Identify which cell holds the provided text, then report its (X, Y) central coordinate. 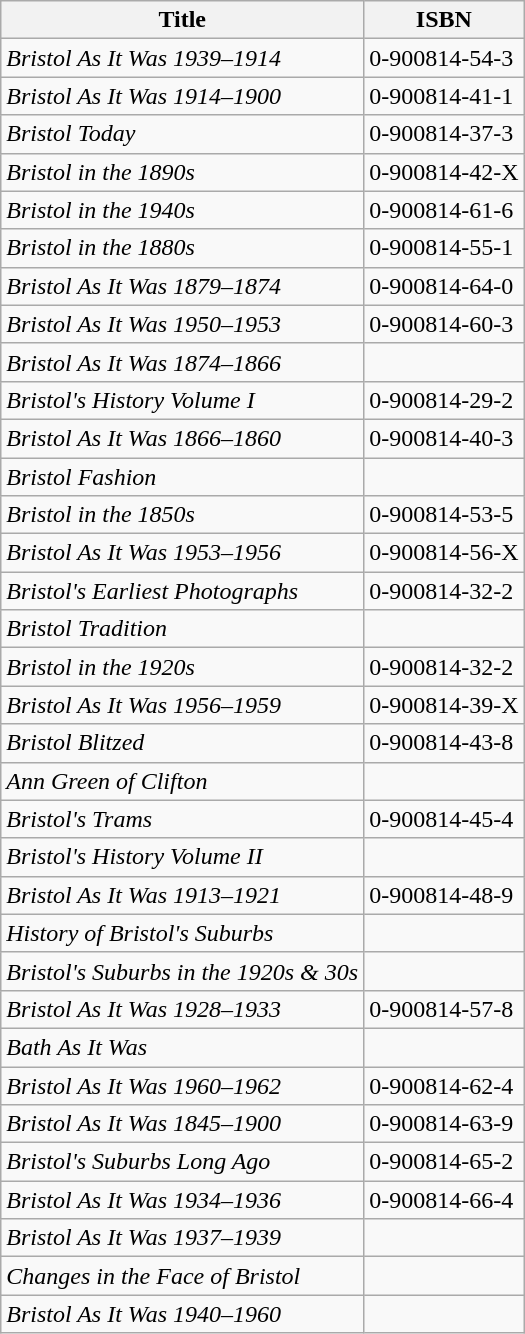
Bristol Fashion (182, 477)
0-900814-39-X (444, 705)
Bristol As It Was 1939–1914 (182, 58)
Bristol As It Was 1845–1900 (182, 1124)
Bristol As It Was 1937–1939 (182, 1238)
Bristol in the 1940s (182, 210)
Bristol As It Was 1950–1953 (182, 324)
0-900814-61-6 (444, 210)
Bristol As It Was 1928–1933 (182, 1009)
0-900814-55-1 (444, 248)
Bristol in the 1920s (182, 667)
0-900814-57-8 (444, 1009)
Title (182, 20)
0-900814-43-8 (444, 743)
Bristol's Trams (182, 819)
Ann Green of Clifton (182, 781)
Bristol's Suburbs in the 1920s & 30s (182, 971)
Changes in the Face of Bristol (182, 1276)
0-900814-62-4 (444, 1085)
0-900814-60-3 (444, 324)
Bristol in the 1890s (182, 172)
Bristol's History Volume II (182, 857)
Bristol As It Was 1960–1962 (182, 1085)
Bristol As It Was 1879–1874 (182, 286)
Bristol's History Volume I (182, 400)
0-900814-66-4 (444, 1200)
Bristol in the 1850s (182, 515)
0-900814-29-2 (444, 400)
Bristol As It Was 1956–1959 (182, 705)
Bristol's Earliest Photographs (182, 591)
History of Bristol's Suburbs (182, 933)
Bristol Today (182, 134)
Bristol As It Was 1940–1960 (182, 1314)
Bristol Tradition (182, 629)
0-900814-65-2 (444, 1162)
0-900814-53-5 (444, 515)
ISBN (444, 20)
0-900814-40-3 (444, 438)
0-900814-41-1 (444, 96)
0-900814-64-0 (444, 286)
Bristol As It Was 1866–1860 (182, 438)
Bristol in the 1880s (182, 248)
0-900814-54-3 (444, 58)
0-900814-56-X (444, 553)
0-900814-37-3 (444, 134)
0-900814-42-X (444, 172)
Bristol As It Was 1953–1956 (182, 553)
Bristol As It Was 1874–1866 (182, 362)
Bristol As It Was 1914–1900 (182, 96)
Bristol's Suburbs Long Ago (182, 1162)
0-900814-63-9 (444, 1124)
0-900814-48-9 (444, 895)
Bristol As It Was 1934–1936 (182, 1200)
Bath As It Was (182, 1047)
Bristol As It Was 1913–1921 (182, 895)
Bristol Blitzed (182, 743)
0-900814-45-4 (444, 819)
